Pinpoint the cell where the given text exists, returning its [X, Y] midpoint coordinate. 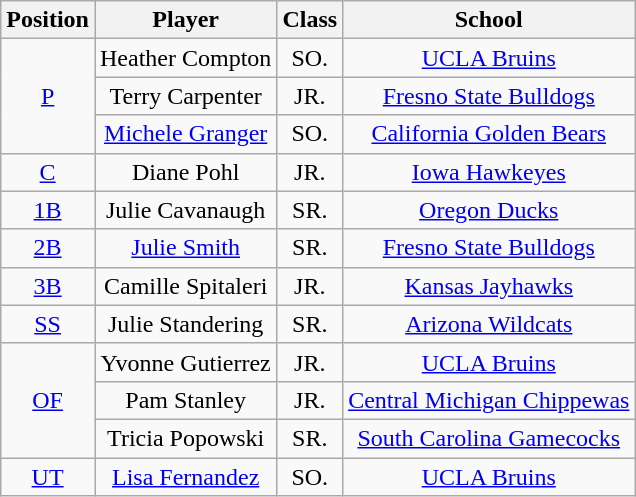
Julie Smith [185, 248]
SS [48, 324]
Yvonne Gutierrez [185, 362]
Camille Spitaleri [185, 286]
Terry Carpenter [185, 96]
2B [48, 248]
Kansas Jayhawks [489, 286]
Oregon Ducks [489, 210]
California Golden Bears [489, 134]
Lisa Fernandez [185, 477]
South Carolina Gamecocks [489, 438]
C [48, 172]
OF [48, 400]
Julie Standering [185, 324]
3B [48, 286]
UT [48, 477]
School [489, 20]
Player [185, 20]
Heather Compton [185, 58]
Diane Pohl [185, 172]
Julie Cavanaugh [185, 210]
P [48, 96]
Position [48, 20]
Central Michigan Chippewas [489, 400]
Pam Stanley [185, 400]
Iowa Hawkeyes [489, 172]
Tricia Popowski [185, 438]
Class [310, 20]
Michele Granger [185, 134]
1B [48, 210]
Arizona Wildcats [489, 324]
